Find where the given text appears and provide that cell's center as (x, y) coordinate. 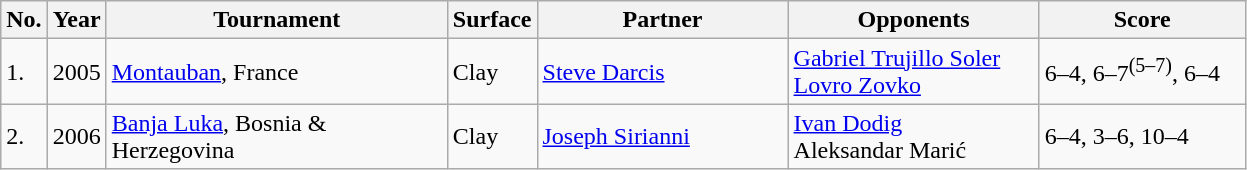
Gabriel Trujillo Soler Lovro Zovko (914, 72)
1. (24, 72)
Partner (662, 20)
Score (1142, 20)
Year (76, 20)
Steve Darcis (662, 72)
Montauban, France (276, 72)
6–4, 3–6, 10–4 (1142, 136)
Joseph Sirianni (662, 136)
Tournament (276, 20)
6–4, 6–7(5–7), 6–4 (1142, 72)
2. (24, 136)
Banja Luka, Bosnia & Herzegovina (276, 136)
2005 (76, 72)
Ivan Dodig Aleksandar Marić (914, 136)
No. (24, 20)
Opponents (914, 20)
Surface (492, 20)
2006 (76, 136)
